Find where the given text appears and provide that cell's center as (x, y) coordinate. 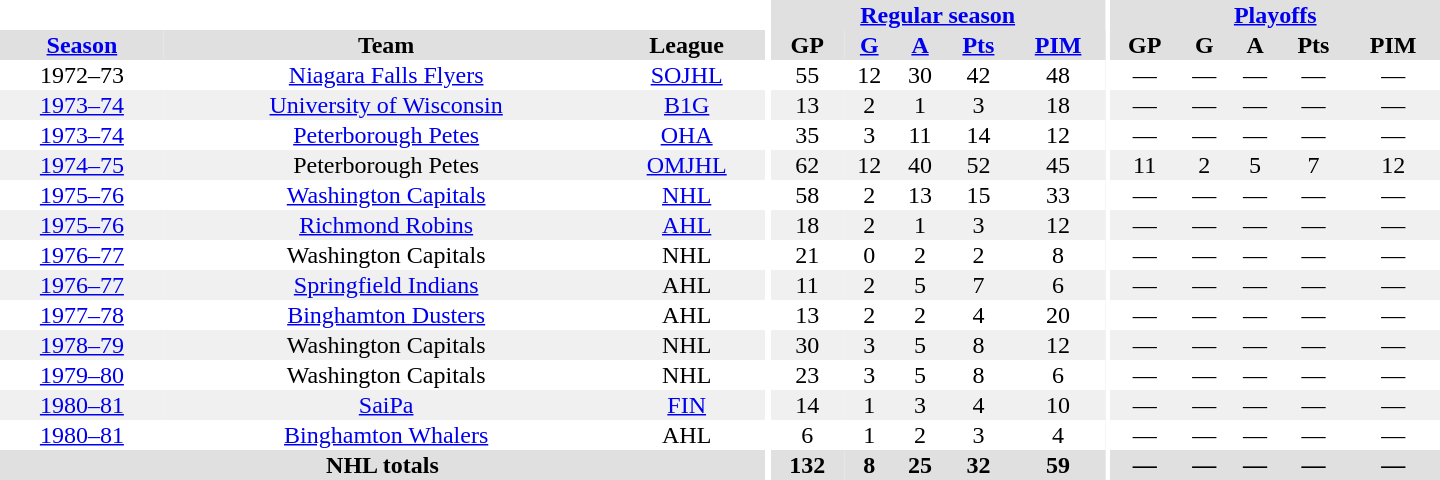
52 (978, 165)
62 (806, 165)
Playoffs (1275, 15)
15 (978, 195)
132 (806, 465)
1979–80 (82, 375)
SaiPa (386, 405)
32 (978, 465)
NHL totals (382, 465)
1974–75 (82, 165)
Season (82, 45)
Regular season (937, 15)
1977–78 (82, 315)
45 (1058, 165)
FIN (687, 405)
Team (386, 45)
23 (806, 375)
20 (1058, 315)
42 (978, 75)
Binghamton Dusters (386, 315)
1978–79 (82, 345)
B1G (687, 105)
25 (920, 465)
League (687, 45)
Niagara Falls Flyers (386, 75)
0 (870, 255)
35 (806, 135)
21 (806, 255)
University of Wisconsin (386, 105)
OHA (687, 135)
Springfield Indians (386, 285)
10 (1058, 405)
59 (1058, 465)
40 (920, 165)
OMJHL (687, 165)
55 (806, 75)
1972–73 (82, 75)
Richmond Robins (386, 225)
58 (806, 195)
SOJHL (687, 75)
Binghamton Whalers (386, 435)
48 (1058, 75)
33 (1058, 195)
